Determine the [X, Y] coordinate at the center of the cell enclosing the given text.  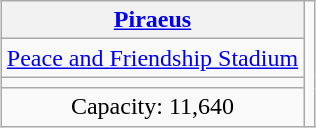
Piraeus [152, 20]
Peace and Friendship Stadium [152, 58]
Capacity: 11,640 [152, 107]
